Scan for the cell matching the given text and deliver its [x, y] coordinate at center. 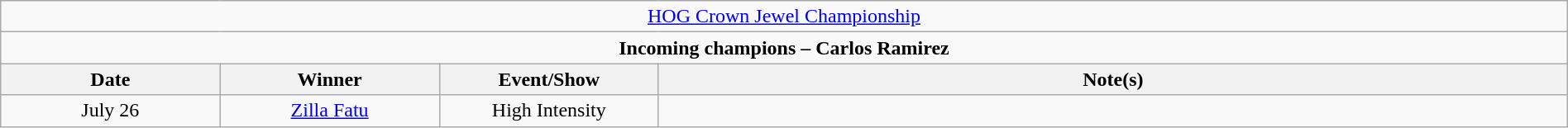
HOG Crown Jewel Championship [784, 17]
Winner [329, 79]
High Intensity [549, 111]
July 26 [111, 111]
Zilla Fatu [329, 111]
Date [111, 79]
Event/Show [549, 79]
Note(s) [1113, 79]
Incoming champions – Carlos Ramirez [784, 48]
